Capture the cell that displays the provided text and extract its (X, Y) central coordinate. 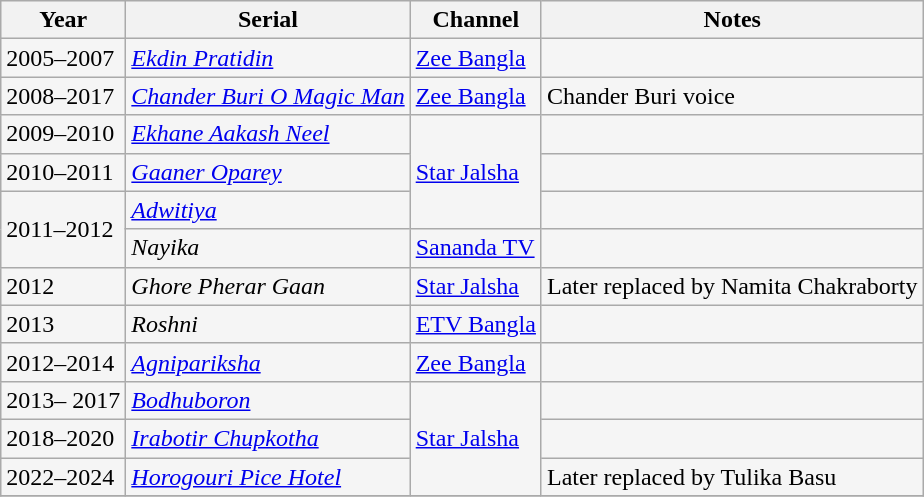
2013– 2017 (64, 400)
2022–2024 (64, 477)
Sananda TV (476, 248)
Chander Buri voice (732, 96)
2010–2011 (64, 172)
Ghore Pherar Gaan (268, 286)
2012–2014 (64, 362)
Later replaced by Tulika Basu (732, 477)
Adwitiya (268, 210)
Chander Buri O Magic Man (268, 96)
2008–2017 (64, 96)
Nayika (268, 248)
2005–2007 (64, 58)
Agnipariksha (268, 362)
2018–2020 (64, 438)
Year (64, 20)
Notes (732, 20)
Gaaner Oparey (268, 172)
Horogouri Pice Hotel (268, 477)
Channel (476, 20)
Later replaced by Namita Chakraborty (732, 286)
2013 (64, 324)
2009–2010 (64, 134)
Bodhuboron (268, 400)
Ekhane Aakash Neel (268, 134)
Serial (268, 20)
ETV Bangla (476, 324)
2011–2012 (64, 229)
2012 (64, 286)
Ekdin Pratidin (268, 58)
Roshni (268, 324)
Irabotir Chupkotha (268, 438)
